Detect which cell encompasses the target text, then output its [X, Y] center coordinate. 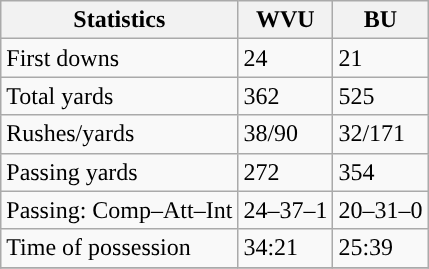
21 [380, 58]
20–31–0 [380, 210]
34:21 [286, 248]
25:39 [380, 248]
24–37–1 [286, 210]
38/90 [286, 134]
Passing yards [120, 172]
272 [286, 172]
24 [286, 58]
BU [380, 20]
WVU [286, 20]
525 [380, 96]
32/171 [380, 134]
362 [286, 96]
Passing: Comp–Att–Int [120, 210]
Statistics [120, 20]
354 [380, 172]
Rushes/yards [120, 134]
First downs [120, 58]
Time of possession [120, 248]
Total yards [120, 96]
